Identify which cell holds the provided text, then report its (X, Y) central coordinate. 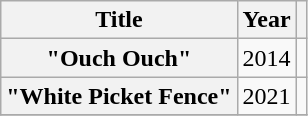
2014 (266, 58)
2021 (266, 96)
Year (266, 20)
"White Picket Fence" (119, 96)
"Ouch Ouch" (119, 58)
Title (119, 20)
